Return the [x, y] coordinate for the center point of the cell that contains the specified text.  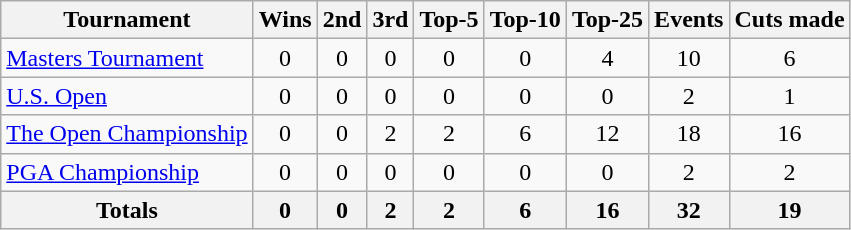
Events [689, 20]
2nd [342, 20]
19 [790, 210]
U.S. Open [127, 96]
32 [689, 210]
4 [607, 58]
The Open Championship [127, 134]
Top-10 [525, 20]
10 [689, 58]
1 [790, 96]
Wins [285, 20]
PGA Championship [127, 172]
Cuts made [790, 20]
Tournament [127, 20]
Totals [127, 210]
Top-5 [449, 20]
3rd [390, 20]
12 [607, 134]
Top-25 [607, 20]
18 [689, 134]
Masters Tournament [127, 58]
